Capture the cell that displays the provided text and extract its (X, Y) central coordinate. 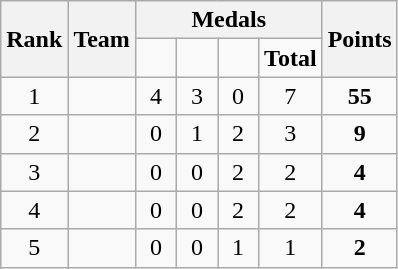
Points (360, 39)
Rank (34, 39)
55 (360, 96)
Team (102, 39)
9 (360, 134)
Medals (228, 20)
7 (291, 96)
5 (34, 248)
Total (291, 58)
